Provide the (x, y) coordinate of the cell's center where the given text is located.  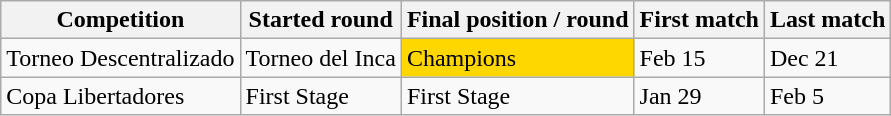
Feb 15 (699, 58)
Dec 21 (827, 58)
Final position / round (518, 20)
Champions (518, 58)
Copa Libertadores (120, 96)
Competition (120, 20)
Torneo del Inca (320, 58)
First match (699, 20)
Started round (320, 20)
Feb 5 (827, 96)
Last match (827, 20)
Jan 29 (699, 96)
Torneo Descentralizado (120, 58)
